Capture the cell that displays the provided text and extract its [X, Y] central coordinate. 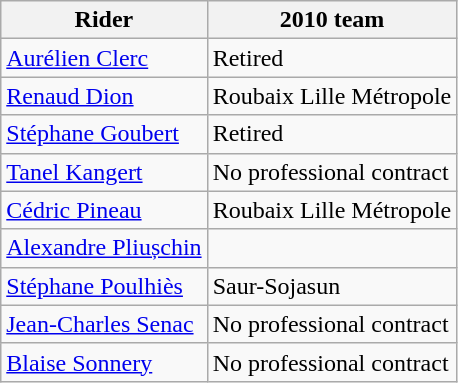
Stéphane Poulhiès [104, 286]
Saur-Sojasun [332, 286]
Aurélien Clerc [104, 58]
Renaud Dion [104, 96]
Alexandre Pliușchin [104, 248]
Cédric Pineau [104, 210]
Stéphane Goubert [104, 134]
2010 team [332, 20]
Blaise Sonnery [104, 362]
Jean-Charles Senac [104, 324]
Tanel Kangert [104, 172]
Rider [104, 20]
